Scan for the cell matching the given text and deliver its [X, Y] coordinate at center. 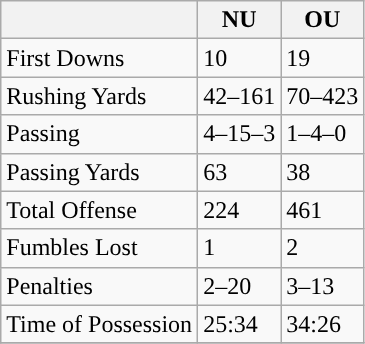
4–15–3 [240, 134]
Rushing Yards [100, 96]
34:26 [322, 324]
Passing [100, 134]
Passing Yards [100, 172]
63 [240, 172]
Time of Possession [100, 324]
2–20 [240, 286]
19 [322, 58]
461 [322, 210]
Total Offense [100, 210]
70–423 [322, 96]
First Downs [100, 58]
25:34 [240, 324]
3–13 [322, 286]
Penalties [100, 286]
1 [240, 248]
224 [240, 210]
1–4–0 [322, 134]
10 [240, 58]
OU [322, 20]
2 [322, 248]
NU [240, 20]
Fumbles Lost [100, 248]
38 [322, 172]
42–161 [240, 96]
